Return the (X, Y) coordinate for the center point of the cell that contains the specified text.  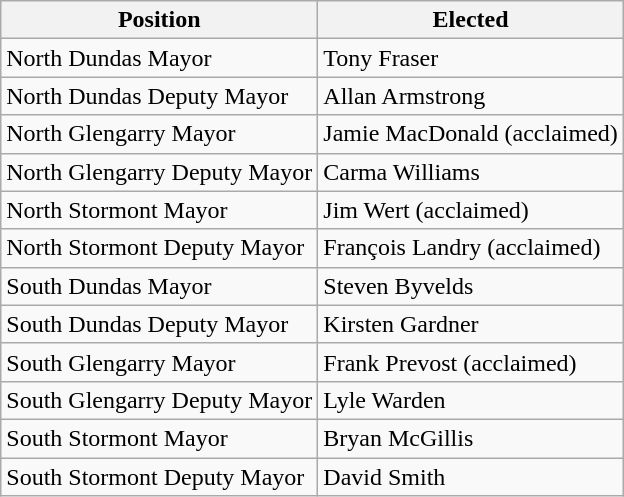
North Glengarry Mayor (160, 134)
Position (160, 20)
Elected (471, 20)
North Stormont Deputy Mayor (160, 248)
North Glengarry Deputy Mayor (160, 172)
South Glengarry Mayor (160, 362)
Allan Armstrong (471, 96)
South Glengarry Deputy Mayor (160, 400)
North Dundas Deputy Mayor (160, 96)
Bryan McGillis (471, 438)
Jim Wert (acclaimed) (471, 210)
North Dundas Mayor (160, 58)
North Stormont Mayor (160, 210)
South Stormont Mayor (160, 438)
Kirsten Gardner (471, 324)
David Smith (471, 477)
Jamie MacDonald (acclaimed) (471, 134)
Frank Prevost (acclaimed) (471, 362)
Lyle Warden (471, 400)
South Dundas Deputy Mayor (160, 324)
François Landry (acclaimed) (471, 248)
Steven Byvelds (471, 286)
Tony Fraser (471, 58)
Carma Williams (471, 172)
South Dundas Mayor (160, 286)
South Stormont Deputy Mayor (160, 477)
